Provide the [x, y] coordinate of the cell's center where the given text is located.  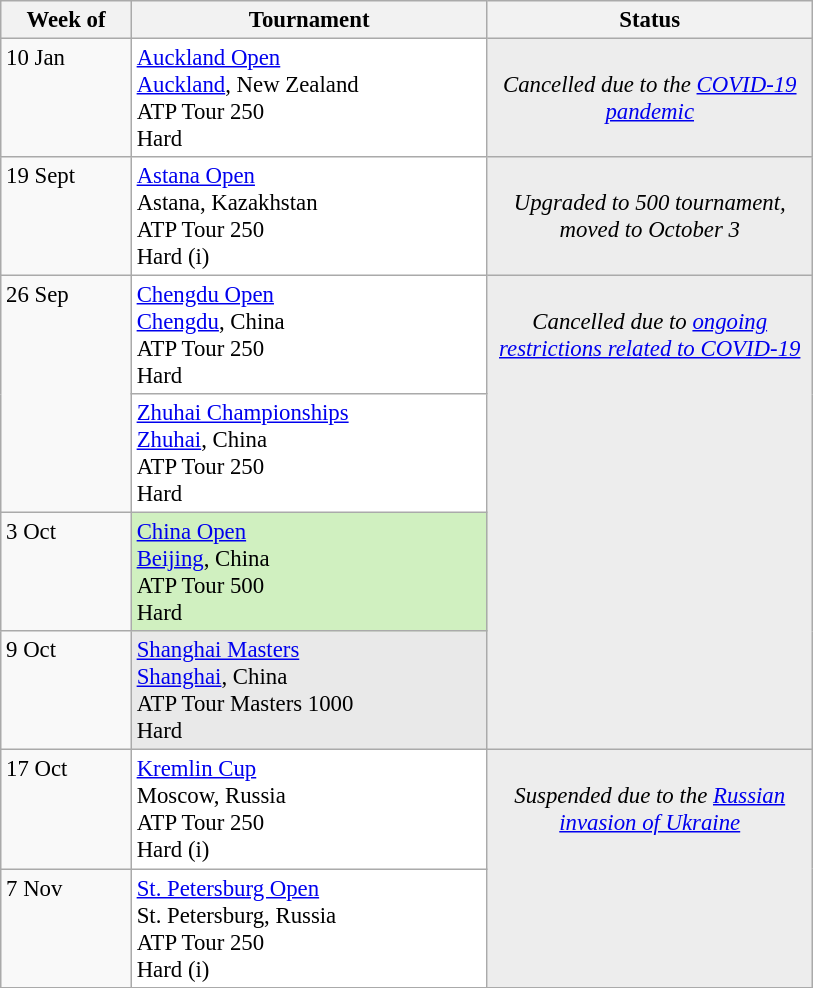
Cancelled due to ongoing restrictions related to COVID-19 [650, 513]
Zhuhai ChampionshipsZhuhai, ChinaATP Tour 250Hard [309, 454]
Kremlin CupMoscow, RussiaATP Tour 250Hard (i) [309, 810]
19 Sept [66, 216]
Suspended due to the Russian invasion of Ukraine [650, 868]
26 Sep [66, 394]
9 Oct [66, 692]
China OpenBeijing, ChinaATP Tour 500Hard [309, 572]
Tournament [309, 20]
Cancelled due to the COVID-19 pandemic [650, 98]
10 Jan [66, 98]
7 Nov [66, 928]
Astana OpenAstana, KazakhstanATP Tour 250Hard (i) [309, 216]
Week of [66, 20]
Auckland OpenAuckland, New ZealandATP Tour 250Hard [309, 98]
3 Oct [66, 572]
Chengdu OpenChengdu, ChinaATP Tour 250Hard [309, 336]
Upgraded to 500 tournament, moved to October 3 [650, 216]
17 Oct [66, 810]
Shanghai MastersShanghai, ChinaATP Tour Masters 1000Hard [309, 692]
Status [650, 20]
St. Petersburg OpenSt. Petersburg, RussiaATP Tour 250Hard (i) [309, 928]
